Determine the (X, Y) coordinate at the center of the cell enclosing the given text.  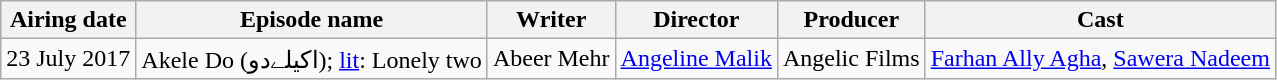
Episode name (312, 20)
Writer (551, 20)
Director (696, 20)
Angeline Malik (696, 59)
Producer (851, 20)
Akele Do (اکیلےدو); lit: Lonely two (312, 59)
Airing date (68, 20)
23 July 2017 (68, 59)
Farhan Ally Agha, Sawera Nadeem (1100, 59)
Abeer Mehr (551, 59)
Angelic Films (851, 59)
Cast (1100, 20)
